Return (x, y) of the center of cell containing provided text 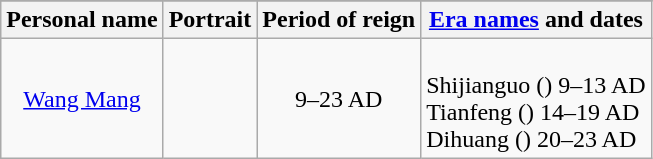
Period of reign (339, 20)
Wang Mang (82, 98)
Shijianguo () 9–13 AD Tianfeng () 14–19 AD Dihuang () 20–23 AD (536, 98)
Era names and dates (536, 20)
Personal name (82, 20)
9–23 AD (339, 98)
Portrait (210, 20)
